From the cell containing the given text, extract its center point as [X, Y] coordinate. 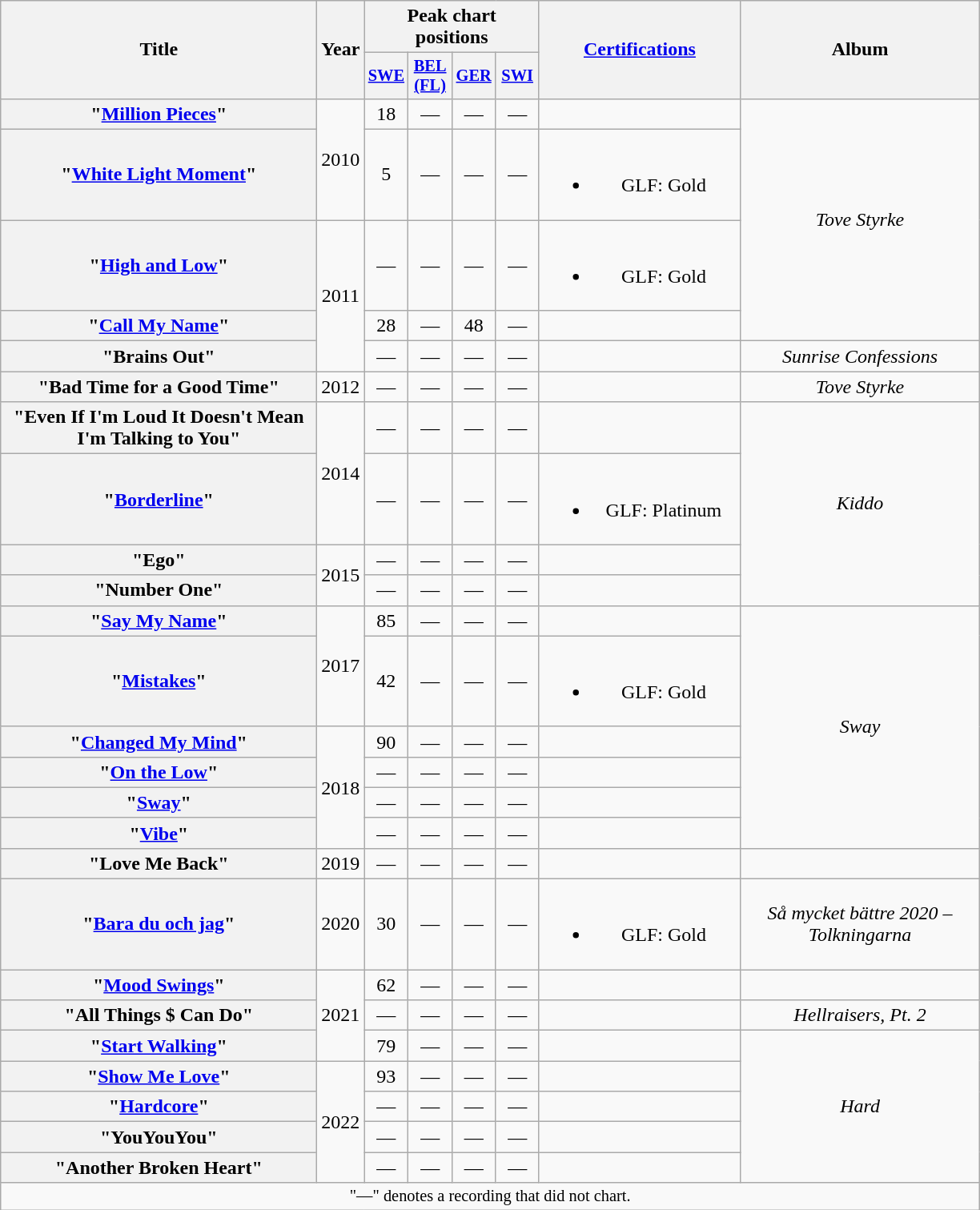
"Changed My Mind" [159, 742]
2015 [341, 575]
"White Light Moment" [159, 175]
93 [386, 1076]
"—" denotes a recording that did not chart. [490, 1196]
"Even If I'm Loud It Doesn't Mean I'm Talking to You" [159, 428]
42 [386, 681]
5 [386, 175]
BEL(FL) [431, 76]
"Mood Swings" [159, 985]
"Million Pieces" [159, 114]
"Bara du och jag" [159, 924]
"Brains Out" [159, 356]
GLF: Platinum [639, 500]
18 [386, 114]
2021 [341, 1015]
Sway [860, 727]
62 [386, 985]
90 [386, 742]
"On the Low" [159, 772]
"Start Walking" [159, 1046]
"Another Broken Heart" [159, 1168]
"High and Low" [159, 266]
2018 [341, 787]
SWI [517, 76]
2022 [341, 1122]
Album [860, 50]
"Call My Name" [159, 326]
2014 [341, 473]
2010 [341, 159]
SWE [386, 76]
"Number One" [159, 590]
Sunrise Confessions [860, 356]
Hard [860, 1107]
Så mycket bättre 2020 – Tolkningarna [860, 924]
"Mistakes" [159, 681]
"Sway" [159, 802]
"Borderline" [159, 500]
Certifications [639, 50]
2011 [341, 296]
Hellraisers, Pt. 2 [860, 1015]
"Ego" [159, 560]
"Say My Name" [159, 621]
79 [386, 1046]
"Love Me Back" [159, 863]
28 [386, 326]
"Vibe" [159, 833]
Title [159, 50]
2017 [341, 666]
2012 [341, 387]
Year [341, 50]
"YouYouYou" [159, 1137]
2019 [341, 863]
Kiddo [860, 504]
48 [474, 326]
GER [474, 76]
2020 [341, 924]
"Bad Time for a Good Time" [159, 387]
85 [386, 621]
30 [386, 924]
"Show Me Love" [159, 1076]
Peak chart positions [452, 27]
"Hardcore" [159, 1107]
"All Things $ Can Do" [159, 1015]
